Identify which cell holds the provided text, then report its (X, Y) central coordinate. 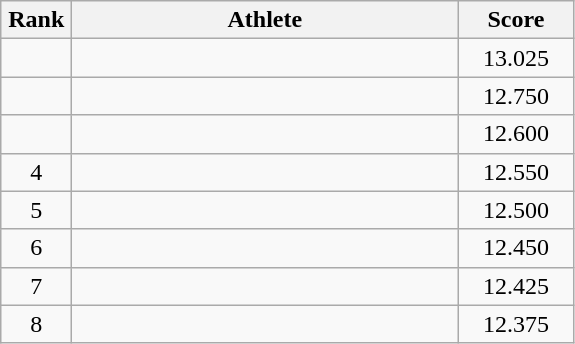
12.450 (516, 248)
12.600 (516, 134)
12.550 (516, 172)
5 (36, 210)
6 (36, 248)
Rank (36, 20)
12.500 (516, 210)
12.425 (516, 286)
Score (516, 20)
13.025 (516, 58)
7 (36, 286)
4 (36, 172)
12.375 (516, 324)
Athlete (265, 20)
12.750 (516, 96)
8 (36, 324)
